Identify which cell holds the provided text, then report its [x, y] central coordinate. 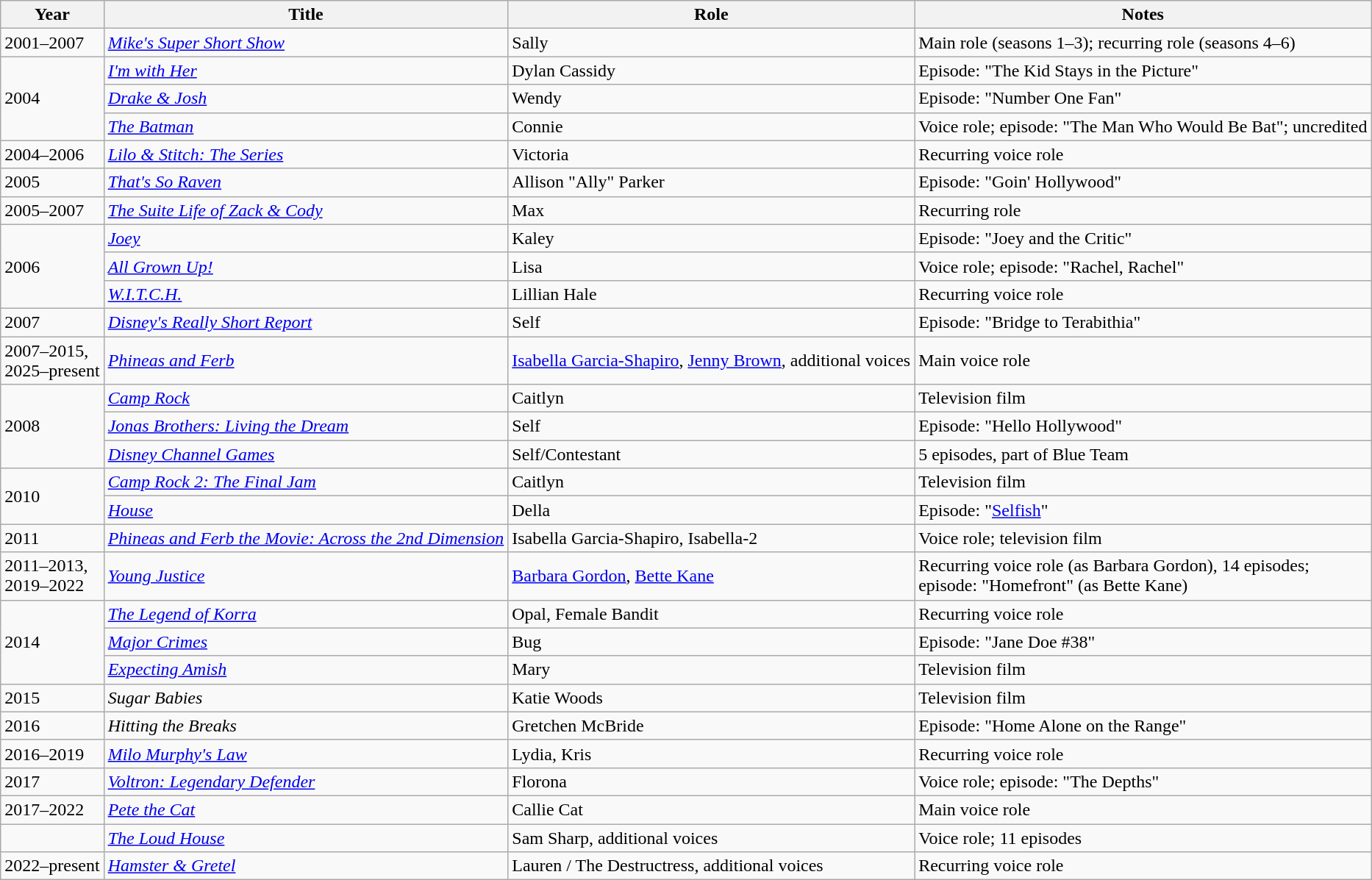
Florona [712, 781]
Episode: "Jane Doe #38" [1143, 642]
Hamster & Gretel [306, 866]
I'm with Her [306, 71]
Voice role; television film [1143, 538]
Max [712, 210]
Episode: "Goin' Hollywood" [1143, 182]
2015 [52, 698]
Episode: "Joey and the Critic" [1143, 238]
Pete the Cat [306, 809]
House [306, 510]
Drake & Josh [306, 99]
Year [52, 15]
Camp Rock [306, 398]
2016–2019 [52, 754]
Disney's Really Short Report [306, 322]
Voice role; episode: "The Depths" [1143, 781]
Episode: "Selfish" [1143, 510]
Sam Sharp, additional voices [712, 837]
Episode: "Bridge to Terabithia" [1143, 322]
The Batman [306, 126]
2011 [52, 538]
Isabella Garcia-Shapiro, Jenny Brown, additional voices [712, 360]
Bug [712, 642]
Lilo & Stitch: The Series [306, 154]
Phineas and Ferb [306, 360]
2011–2013,2019–2022 [52, 576]
2005–2007 [52, 210]
Victoria [712, 154]
Phineas and Ferb the Movie: Across the 2nd Dimension [306, 538]
Disney Channel Games [306, 454]
5 episodes, part of Blue Team [1143, 454]
W.I.T.C.H. [306, 294]
Voice role; episode: "Rachel, Rachel" [1143, 266]
2006 [52, 266]
The Loud House [306, 837]
2007–2015,2025–present [52, 360]
Allison "Ally" Parker [712, 182]
Role [712, 15]
2010 [52, 496]
Expecting Amish [306, 670]
Episode: "Number One Fan" [1143, 99]
Episode: "Home Alone on the Range" [1143, 726]
Mary [712, 670]
Wendy [712, 99]
Voltron: Legendary Defender [306, 781]
Connie [712, 126]
Recurring role [1143, 210]
Lillian Hale [712, 294]
Episode: "The Kid Stays in the Picture" [1143, 71]
Self/Contestant [712, 454]
The Suite Life of Zack & Cody [306, 210]
Title [306, 15]
Callie Cat [712, 809]
Mike's Super Short Show [306, 43]
2001–2007 [52, 43]
All Grown Up! [306, 266]
Sally [712, 43]
Major Crimes [306, 642]
Lydia, Kris [712, 754]
Barbara Gordon, Bette Kane [712, 576]
Young Justice [306, 576]
Main role (seasons 1–3); recurring role (seasons 4–6) [1143, 43]
2008 [52, 426]
Notes [1143, 15]
Lauren / The Destructress, additional voices [712, 866]
Katie Woods [712, 698]
Voice role; episode: "The Man Who Would Be Bat"; uncredited [1143, 126]
Isabella Garcia-Shapiro, Isabella-2 [712, 538]
Joey [306, 238]
2022–present [52, 866]
2004–2006 [52, 154]
Gretchen McBride [712, 726]
2007 [52, 322]
2016 [52, 726]
Della [712, 510]
Jonas Brothers: Living the Dream [306, 426]
Sugar Babies [306, 698]
Episode: "Hello Hollywood" [1143, 426]
2005 [52, 182]
2004 [52, 99]
2014 [52, 642]
Lisa [712, 266]
Opal, Female Bandit [712, 614]
Hitting the Breaks [306, 726]
Milo Murphy's Law [306, 754]
Kaley [712, 238]
Camp Rock 2: The Final Jam [306, 482]
2017–2022 [52, 809]
The Legend of Korra [306, 614]
Voice role; 11 episodes [1143, 837]
2017 [52, 781]
That's So Raven [306, 182]
Recurring voice role (as Barbara Gordon), 14 episodes; episode: "Homefront" (as Bette Kane) [1143, 576]
Dylan Cassidy [712, 71]
